Search for the cell housing the specified text and yield its [X, Y] center coordinate. 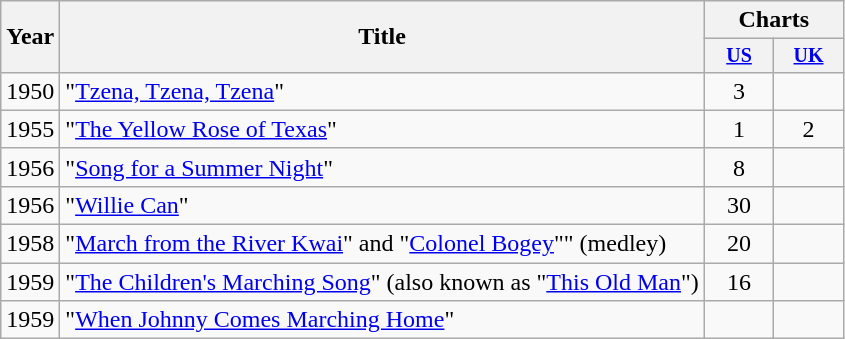
1955 [30, 129]
1950 [30, 91]
"The Children's Marching Song" (also known as "This Old Man") [382, 282]
30 [738, 205]
1 [738, 129]
8 [738, 167]
"When Johnny Comes Marching Home" [382, 320]
"The Yellow Rose of Texas" [382, 129]
Charts [774, 20]
16 [738, 282]
1958 [30, 244]
UK [808, 56]
"Willie Can" [382, 205]
"Tzena, Tzena, Tzena" [382, 91]
Year [30, 37]
20 [738, 244]
"March from the River Kwai" and "Colonel Bogey"" (medley) [382, 244]
US [738, 56]
Title [382, 37]
"Song for a Summer Night" [382, 167]
2 [808, 129]
3 [738, 91]
